Search for the cell housing the specified text and yield its [X, Y] center coordinate. 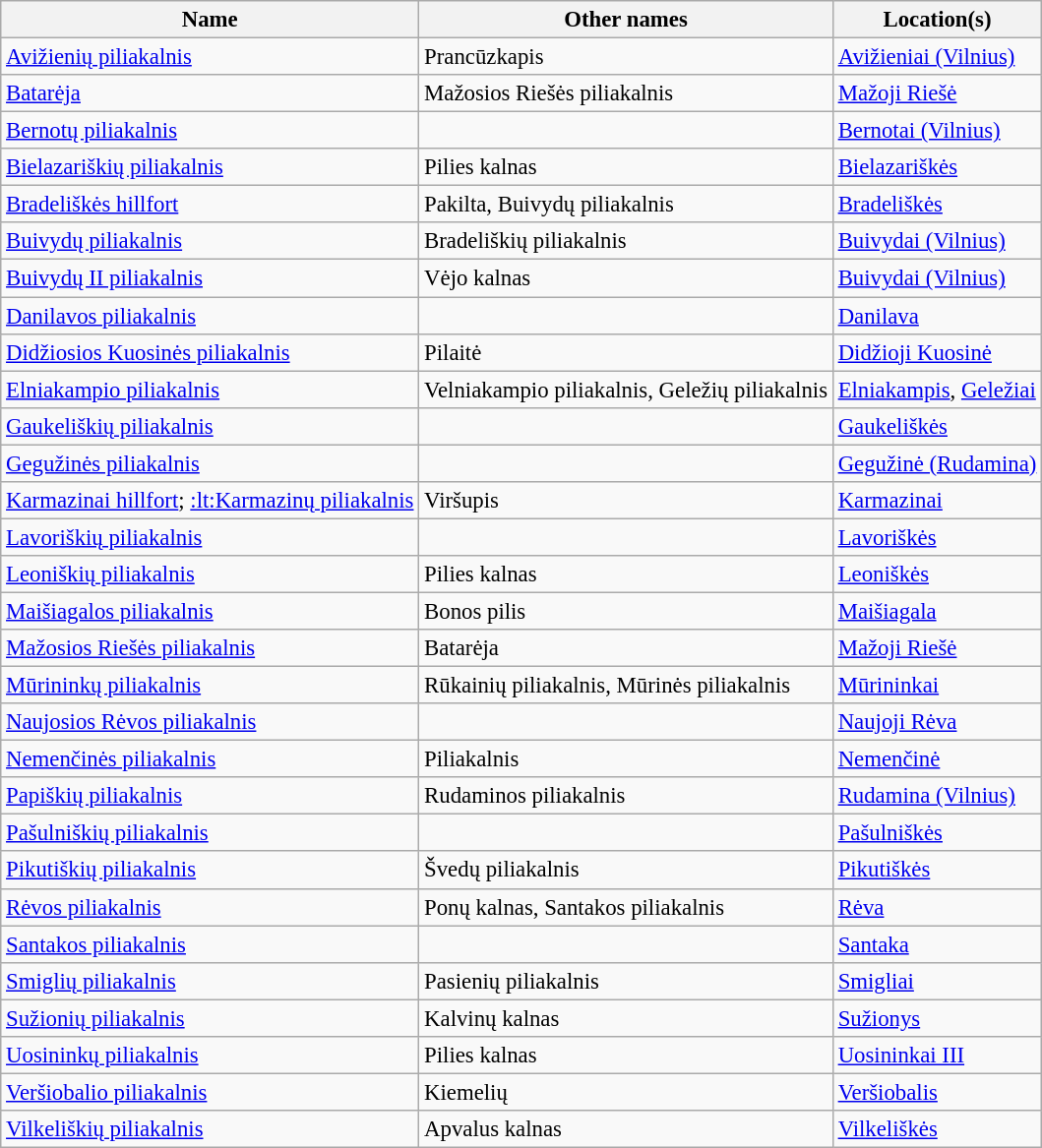
Uosininkai III [937, 1056]
Sužionys [937, 1018]
Elniakampio piliakalnis [211, 390]
Pasienių piliakalnis [626, 981]
Nemenčinė [937, 759]
Gaukeliškės [937, 426]
Mūrininkai [937, 686]
Maišiagalos piliakalnis [211, 611]
Prancūzkapis [626, 57]
Mūrininkų piliakalnis [211, 686]
Danilava [937, 316]
Avižieniai (Vilnius) [937, 57]
Bradeliškės hillfort [211, 205]
Rėvos piliakalnis [211, 907]
Veršiobalis [937, 1092]
Rėva [937, 907]
Gaukeliškių piliakalnis [211, 426]
Naujosios Rėvos piliakalnis [211, 722]
Avižienių piliakalnis [211, 57]
Vilkeliškės [937, 1129]
Bielazariškių piliakalnis [211, 167]
Bradeliškių piliakalnis [626, 241]
Lavoriškės [937, 537]
Pikutiškių piliakalnis [211, 871]
Kiemelių [626, 1092]
Rūkainių piliakalnis, Mūrinės piliakalnis [626, 686]
Maišiagala [937, 611]
Sužionių piliakalnis [211, 1018]
Viršupis [626, 501]
Didžioji Kuosinė [937, 352]
Naujoji Rėva [937, 722]
Karmazinai hillfort; :lt:Karmazinų piliakalnis [211, 501]
Bernotų piliakalnis [211, 131]
Ponų kalnas, Santakos piliakalnis [626, 907]
Leoniškės [937, 574]
Bielazariškės [937, 167]
Vilkeliškių piliakalnis [211, 1129]
Vėjo kalnas [626, 278]
Location(s) [937, 20]
Name [211, 20]
Pašulniškės [937, 833]
Rudamina (Vilnius) [937, 796]
Smiglių piliakalnis [211, 981]
Piliakalnis [626, 759]
Bernotai (Vilnius) [937, 131]
Didžiosios Kuosinės piliakalnis [211, 352]
Gegužinė (Rudamina) [937, 463]
Papiškių piliakalnis [211, 796]
Pilaitė [626, 352]
Leoniškių piliakalnis [211, 574]
Other names [626, 20]
Santakos piliakalnis [211, 944]
Buivydų II piliakalnis [211, 278]
Nemenčinės piliakalnis [211, 759]
Buivydų piliakalnis [211, 241]
Veršiobalio piliakalnis [211, 1092]
Danilavos piliakalnis [211, 316]
Santaka [937, 944]
Kalvinų kalnas [626, 1018]
Velniakampio piliakalnis, Geležių piliakalnis [626, 390]
Rudaminos piliakalnis [626, 796]
Apvalus kalnas [626, 1129]
Pikutiškės [937, 871]
Karmazinai [937, 501]
Uosininkų piliakalnis [211, 1056]
Lavoriškių piliakalnis [211, 537]
Bradeliškės [937, 205]
Bonos pilis [626, 611]
Smigliai [937, 981]
Pakilta, Buivydų piliakalnis [626, 205]
Švedų piliakalnis [626, 871]
Gegužinės piliakalnis [211, 463]
Elniakampis, Geležiai [937, 390]
Pašulniškių piliakalnis [211, 833]
